Pinpoint the cell where the given text exists, returning its (x, y) midpoint coordinate. 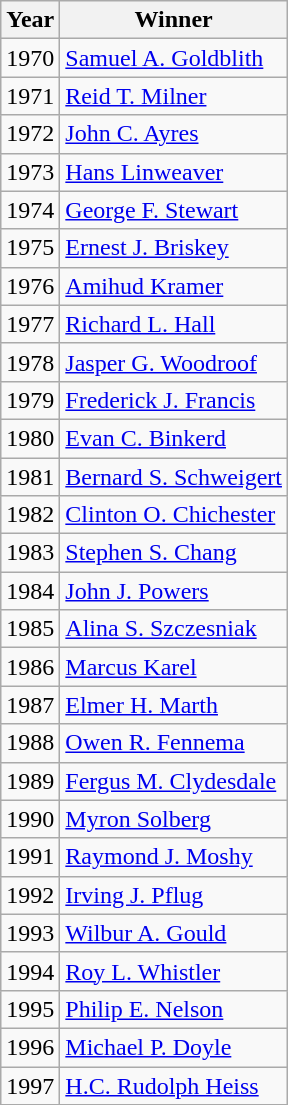
1988 (30, 743)
1970 (30, 58)
Hans Linweaver (174, 172)
1985 (30, 629)
Samuel A. Goldblith (174, 58)
1984 (30, 591)
1991 (30, 857)
1976 (30, 286)
1977 (30, 324)
1980 (30, 438)
H.C. Rudolph Heiss (174, 1085)
John C. Ayres (174, 134)
Ernest J. Briskey (174, 248)
Bernard S. Schweigert (174, 477)
Myron Solberg (174, 819)
1987 (30, 705)
Winner (174, 20)
Owen R. Fennema (174, 743)
Raymond J. Moshy (174, 857)
1978 (30, 362)
Amihud Kramer (174, 286)
1975 (30, 248)
1974 (30, 210)
John J. Powers (174, 591)
1981 (30, 477)
1989 (30, 781)
Philip E. Nelson (174, 1009)
Elmer H. Marth (174, 705)
1986 (30, 667)
Reid T. Milner (174, 96)
George F. Stewart (174, 210)
Clinton O. Chichester (174, 515)
Irving J. Pflug (174, 895)
1990 (30, 819)
1994 (30, 971)
Jasper G. Woodroof (174, 362)
1992 (30, 895)
Evan C. Binkerd (174, 438)
Stephen S. Chang (174, 553)
Alina S. Szczesniak (174, 629)
1995 (30, 1009)
Wilbur A. Gould (174, 933)
Year (30, 20)
Richard L. Hall (174, 324)
Marcus Karel (174, 667)
Frederick J. Francis (174, 400)
1997 (30, 1085)
1979 (30, 400)
1982 (30, 515)
1971 (30, 96)
1972 (30, 134)
1983 (30, 553)
Roy L. Whistler (174, 971)
1973 (30, 172)
1993 (30, 933)
Fergus M. Clydesdale (174, 781)
1996 (30, 1047)
Michael P. Doyle (174, 1047)
